Find where the given text appears and provide that cell's center as [x, y] coordinate. 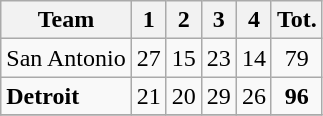
4 [254, 20]
27 [148, 58]
Tot. [296, 20]
26 [254, 96]
San Antonio [66, 58]
96 [296, 96]
14 [254, 58]
Detroit [66, 96]
2 [184, 20]
23 [218, 58]
79 [296, 58]
29 [218, 96]
21 [148, 96]
3 [218, 20]
15 [184, 58]
20 [184, 96]
Team [66, 20]
1 [148, 20]
